For the text-containing cell, return its midpoint in (X, Y) coordinate format. 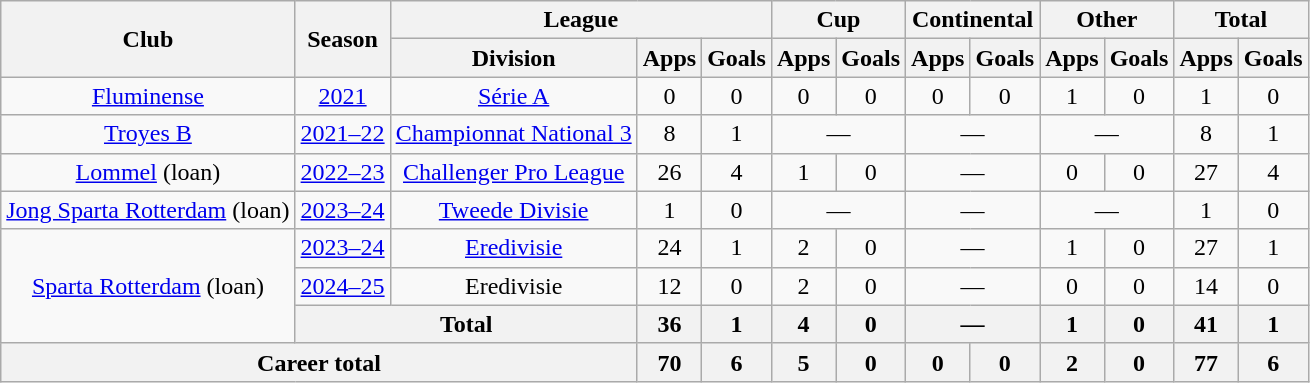
Season (342, 39)
14 (1206, 286)
24 (669, 248)
2021 (342, 96)
77 (1206, 362)
Tweede Divisie (514, 210)
Other (1107, 20)
Lommel (loan) (148, 172)
Challenger Pro League (514, 172)
League (580, 20)
41 (1206, 324)
Continental (973, 20)
Career total (319, 362)
70 (669, 362)
26 (669, 172)
Fluminense (148, 96)
12 (669, 286)
Championnat National 3 (514, 134)
Jong Sparta Rotterdam (loan) (148, 210)
2021–22 (342, 134)
2022–23 (342, 172)
5 (803, 362)
Division (514, 58)
Troyes B (148, 134)
36 (669, 324)
Club (148, 39)
Cup (838, 20)
2024–25 (342, 286)
Série A (514, 96)
Sparta Rotterdam (loan) (148, 286)
